Extract the (X, Y) coordinate from the center of the cell holding the provided text.  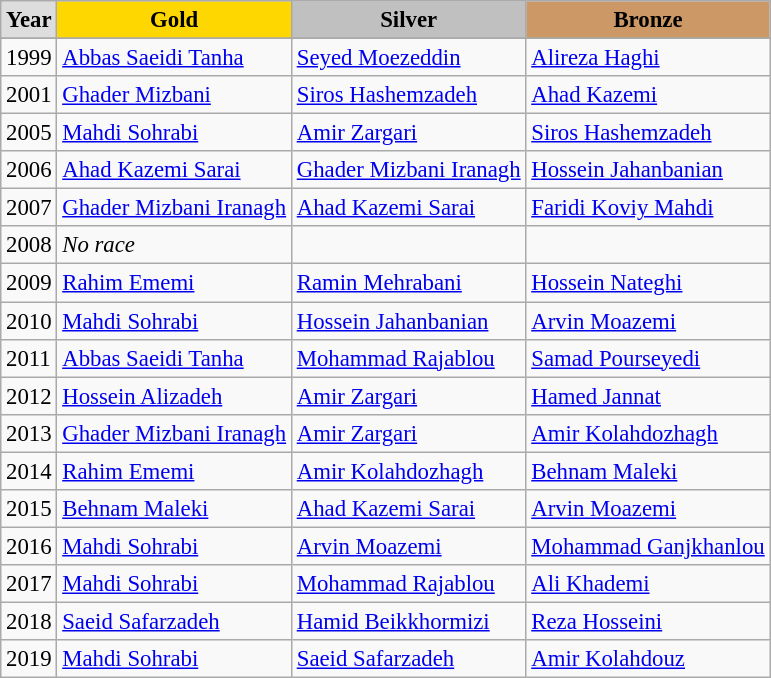
2011 (29, 358)
Alireza Haghi (648, 58)
2018 (29, 621)
Reza Hosseini (648, 621)
2009 (29, 283)
2012 (29, 396)
Hossein Nateghi (648, 283)
Hamed Jannat (648, 396)
2016 (29, 546)
Samad Pourseyedi (648, 358)
Ghader Mizbani (174, 95)
2008 (29, 245)
No race (174, 245)
Bronze (648, 20)
Ramin Mehrabani (408, 283)
Mohammad Ganjkhanlou (648, 546)
Ali Khademi (648, 584)
Amir Kolahdouz (648, 659)
2014 (29, 471)
2007 (29, 208)
Silver (408, 20)
Hamid Beikkhormizi (408, 621)
Hossein Alizadeh (174, 396)
Seyed Moezeddin (408, 58)
Faridi Koviy Mahdi (648, 208)
2015 (29, 509)
2001 (29, 95)
2006 (29, 170)
Ahad Kazemi (648, 95)
2013 (29, 433)
2017 (29, 584)
Year (29, 20)
2005 (29, 133)
2019 (29, 659)
1999 (29, 58)
2010 (29, 321)
Gold (174, 20)
